Scan for the cell matching the given text and deliver its (x, y) coordinate at center. 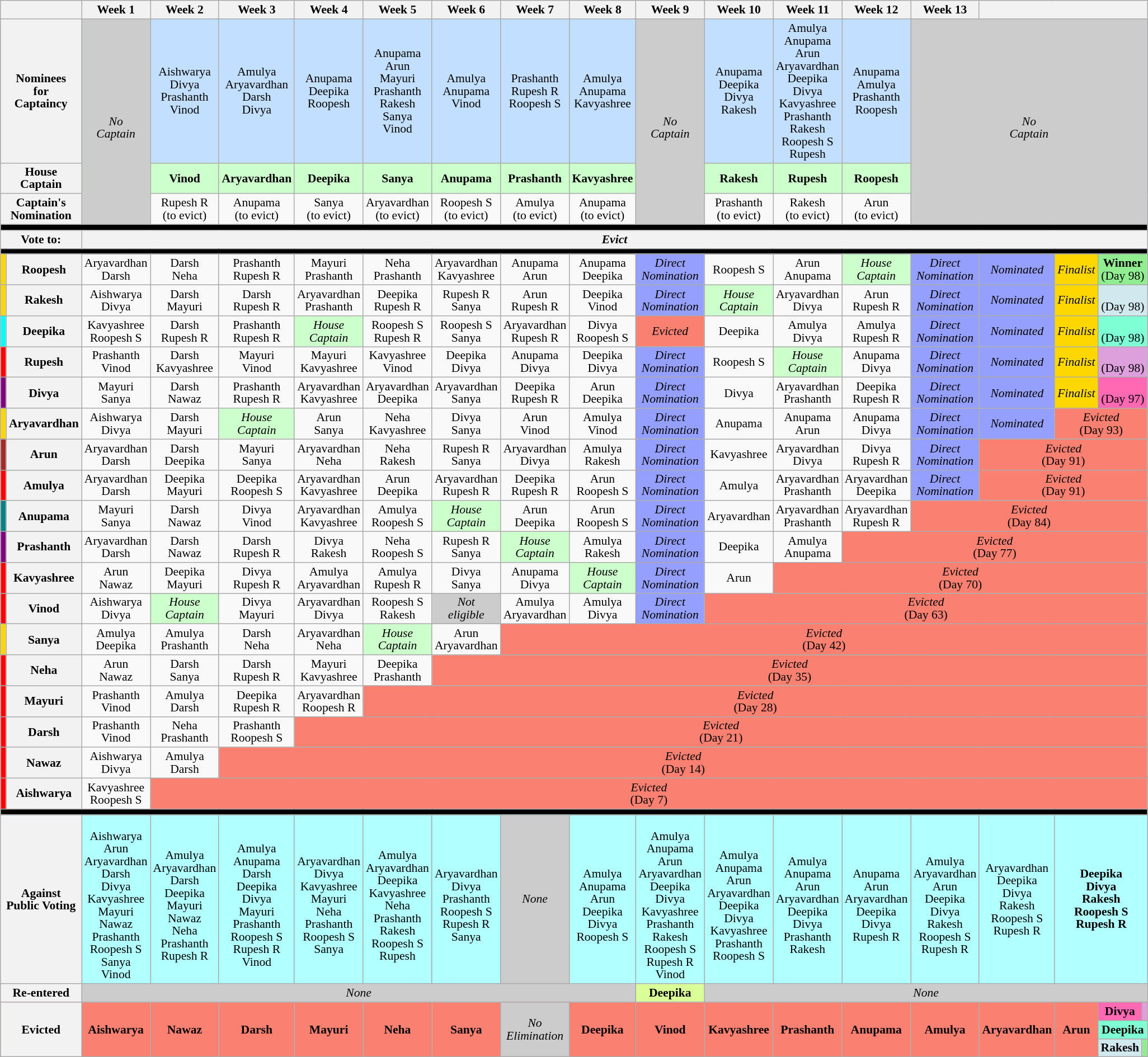
AmulyaPrashanth (185, 640)
Prashanth Rupesh RRoopesh S (535, 91)
AishwaryaDivyaPrashanthVinod (185, 91)
AmulyaAnupamaArunAryavardhanDeepikaDivyaKavyashreePrashanthRoopesh S (738, 899)
ArunAnupama (808, 270)
NehaRoopesh S (397, 547)
Evicted (Day 21) (721, 732)
Amulya(to evict) (535, 209)
KavyashreeVinod (397, 362)
AishwaryaArunAryavardhanDarshDivyaKavyashreeMayuriNawazPrashanthRoopesh SSanyaVinod (116, 899)
Evicted(Day 93) (1101, 424)
Vote to: (41, 239)
Evicted(Day 70) (960, 578)
Aryavardhan(to evict) (397, 209)
AryavardhanDeepika (876, 485)
DeepikaPrashanth (397, 670)
AnupamaDeepikaDivyaRakesh (738, 91)
DivyaRoopesh S (602, 331)
DeepikaDivyaRakeshRoopesh SRupesh R (1101, 899)
Aryavardhan Kavyashree (329, 393)
Roopesh SRupesh R (397, 331)
Evicted (Day 28) (755, 701)
AryavardhanSanya (467, 393)
ArunSanya (329, 424)
NehaRakesh (397, 454)
AryavardhanDivyaKavyashreeMayuriNehaPrashanthRoopesh SSanya (329, 899)
Aryavardhan Divya (808, 301)
AnupamaDeepikaRoopesh (329, 91)
AmulyaRoopesh S (397, 517)
Week 9 (670, 10)
DivyaVinod (256, 517)
Roopesh SRakesh (397, 608)
NoCaptain (116, 122)
AmulyaAryavardhanDarshDeepikaMayuriNawazNehaPrashanthRupesh R (185, 899)
Week 11 (808, 10)
MayuriVinod (256, 362)
DarshSanya (185, 670)
Week 10 (738, 10)
Week 6 (467, 10)
DivyaMayuri (256, 608)
Week 8 (602, 10)
(Day 97) (1123, 393)
AnupamaDeepika (602, 270)
Amulya AnupamaVinod (467, 91)
Winner(Day 98) (1123, 270)
AnupamaArunMayuriPrashanthRakeshSanyaVinod (397, 91)
AmulyaAnupamaArunAryavardhanDeepikaDivyaKavyashreePrashanthRakeshRoopesh SRupesh (808, 91)
Week 12 (876, 10)
Week 3 (256, 10)
AnupamaArunAryavardhanDeepikaDivyaRupesh R (876, 899)
AmulyaAnupamaKavyashree (602, 91)
Amulya Anupama (808, 547)
Week 13 (945, 10)
Week 7 (535, 10)
Rakesh(to evict) (808, 209)
DarshDeepika (185, 454)
AmulyaAryavardhanArunDeepikaDivyaRakeshRoopesh SRupesh R (945, 899)
Evicted (Day 14) (683, 763)
AmulyaAnupamaArunDeepikaDivyaRoopesh S (602, 899)
Evicted (Day 84) (1029, 517)
AryavardhanRoopesh R (329, 701)
DarshKavyashree (185, 362)
AmulyaAryavardhanDarshDivya (256, 91)
Arun (to evict) (876, 209)
Sanya(to evict) (329, 209)
Evicted (Day 77) (995, 547)
Evicted (Day 35) (790, 670)
ArunAryavardhan (467, 640)
Roopesh S(to evict) (467, 209)
Week 1 (116, 10)
Evict (614, 239)
PrashanthRoopesh S (256, 732)
Week 2 (185, 10)
Aryavardhan Deepika (397, 393)
Week 4 (329, 10)
Captain'sNomination (41, 209)
AnupamaAmulyaPrashanthRoopesh (876, 91)
DeepikaVinod (602, 301)
Prashanth(to evict) (738, 209)
AmulyaDeepika (116, 640)
ArunVinod (535, 424)
NomineesforCaptaincy (41, 91)
Against Public Voting (41, 899)
AryavardhanDeepikaDivyaRakeshRoopesh SRupesh R (1017, 899)
DeepikaRoopesh S (256, 485)
AmulyaAnupamaArunAryavardhanDeepikaDivyaPrashanthRakesh (808, 899)
Re-entered (41, 993)
AmulyaAnupamaArunAryavardhanDeepikaDivyaKavyashreePrashanthRakesh Roopesh SRupesh RVinod (670, 899)
NehaKavyashree (397, 424)
Week 5 (397, 10)
Evicted(Day 63) (926, 608)
AryavardhanDivyaPrashanthRoopesh SRupesh R Sanya (467, 899)
No Elimination (535, 1030)
AmulyaAnupamaDarshDeepikaDivyaMayuriPrashanthRoopesh SRupesh RVinod (256, 899)
Evicted (Day 7) (649, 794)
Roopesh SSanya (467, 331)
Rupesh R(to evict) (185, 209)
MayuriPrashanth (329, 270)
Amulya AryavardhanDeepika Kavyashree NehaPrashanthRakesh Roopesh S Rupesh (397, 899)
Noteligible (467, 608)
Evicted(Day 42) (825, 640)
DivyaRakesh (329, 547)
AmulyaVinod (602, 424)
